Provide the [x, y] coordinate of the cell's center where the given text is located.  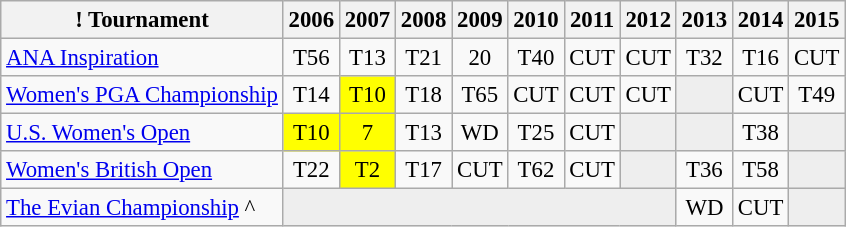
T32 [704, 58]
Women's PGA Championship [142, 95]
2007 [367, 20]
20 [480, 58]
2008 [424, 20]
T58 [760, 170]
T38 [760, 133]
T2 [367, 170]
7 [367, 133]
The Evian Championship ^ [142, 208]
ANA Inspiration [142, 58]
T25 [536, 133]
T65 [480, 95]
T62 [536, 170]
2010 [536, 20]
T21 [424, 58]
! Tournament [142, 20]
2014 [760, 20]
T17 [424, 170]
2006 [311, 20]
T16 [760, 58]
2013 [704, 20]
T18 [424, 95]
2009 [480, 20]
2012 [648, 20]
T14 [311, 95]
T56 [311, 58]
T40 [536, 58]
U.S. Women's Open [142, 133]
T22 [311, 170]
T36 [704, 170]
Women's British Open [142, 170]
2015 [817, 20]
2011 [592, 20]
T49 [817, 95]
